Extract the [X, Y] coordinate from the center of the cell holding the provided text.  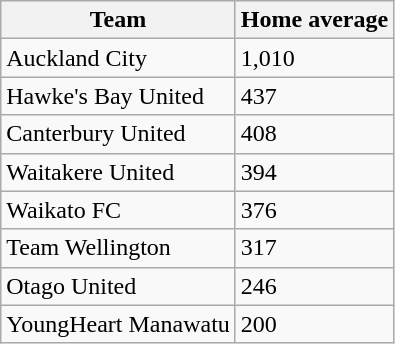
Waitakere United [118, 172]
Waikato FC [118, 210]
437 [314, 96]
Canterbury United [118, 134]
Hawke's Bay United [118, 96]
Home average [314, 20]
200 [314, 324]
246 [314, 286]
YoungHeart Manawatu [118, 324]
376 [314, 210]
1,010 [314, 58]
408 [314, 134]
317 [314, 248]
Team Wellington [118, 248]
Auckland City [118, 58]
394 [314, 172]
Team [118, 20]
Otago United [118, 286]
